Return [X, Y] of the center of cell containing provided text 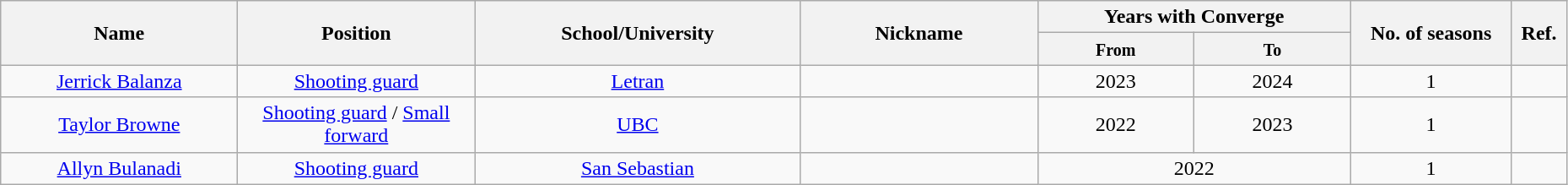
To [1273, 49]
San Sebastian [638, 168]
Taylor Browne [120, 125]
2024 [1273, 81]
UBC [638, 125]
Years with Converge [1194, 17]
Allyn Bulanadi [120, 168]
Ref. [1538, 33]
Name [120, 33]
Shooting guard / Small forward [356, 125]
Jerrick Balanza [120, 81]
Position [356, 33]
No. of seasons [1431, 33]
Letran [638, 81]
From [1116, 49]
Nickname [919, 33]
School/University [638, 33]
